Extract the (x, y) coordinate from the center of the cell holding the provided text.  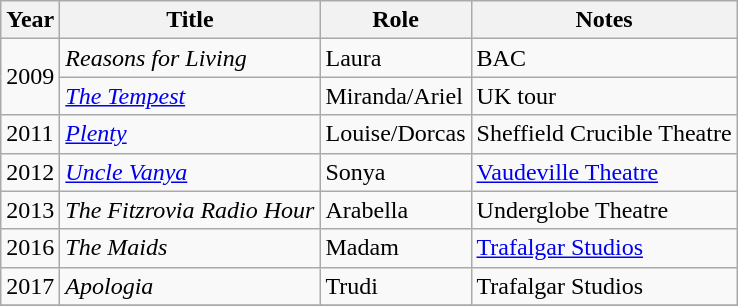
Underglobe Theatre (604, 210)
Notes (604, 20)
Sonya (396, 172)
2013 (30, 210)
BAC (604, 58)
2011 (30, 134)
Sheffield Crucible Theatre (604, 134)
Madam (396, 248)
2016 (30, 248)
Apologia (190, 286)
Plenty (190, 134)
2017 (30, 286)
Vaudeville Theatre (604, 172)
Laura (396, 58)
The Maids (190, 248)
Year (30, 20)
2009 (30, 77)
The Fitzrovia Radio Hour (190, 210)
Title (190, 20)
Role (396, 20)
The Tempest (190, 96)
Miranda/Ariel (396, 96)
UK tour (604, 96)
Louise/Dorcas (396, 134)
2012 (30, 172)
Uncle Vanya (190, 172)
Trudi (396, 286)
Arabella (396, 210)
Reasons for Living (190, 58)
